Capture the cell that displays the provided text and extract its (X, Y) central coordinate. 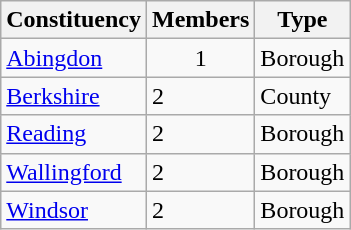
Wallingford (74, 172)
Members (200, 20)
1 (200, 58)
Constituency (74, 20)
County (302, 96)
Reading (74, 134)
Windsor (74, 210)
Berkshire (74, 96)
Type (302, 20)
Abingdon (74, 58)
